Pinpoint the cell where the given text exists, returning its (X, Y) midpoint coordinate. 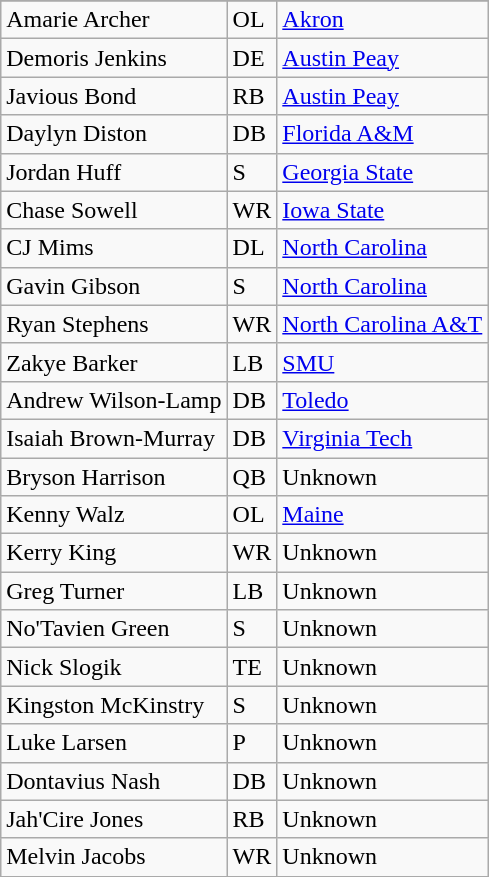
Andrew Wilson-Lamp (114, 400)
Toledo (382, 400)
CJ Mims (114, 248)
Luke Larsen (114, 743)
Jordan Huff (114, 172)
Akron (382, 20)
Iowa State (382, 210)
Javious Bond (114, 96)
DE (252, 58)
Jah'Cire Jones (114, 819)
Nick Slogik (114, 667)
Kenny Walz (114, 515)
Melvin Jacobs (114, 857)
Daylyn Diston (114, 134)
Maine (382, 515)
Kingston McKinstry (114, 705)
Demoris Jenkins (114, 58)
P (252, 743)
Gavin Gibson (114, 286)
Greg Turner (114, 591)
SMU (382, 362)
Isaiah Brown-Murray (114, 438)
Ryan Stephens (114, 324)
No'Tavien Green (114, 629)
DL (252, 248)
Georgia State (382, 172)
Amarie Archer (114, 20)
Virginia Tech (382, 438)
Chase Sowell (114, 210)
North Carolina A&T (382, 324)
QB (252, 477)
Florida A&M (382, 134)
Zakye Barker (114, 362)
Bryson Harrison (114, 477)
Dontavius Nash (114, 781)
TE (252, 667)
Kerry King (114, 553)
